Search for the cell housing the specified text and yield its [x, y] center coordinate. 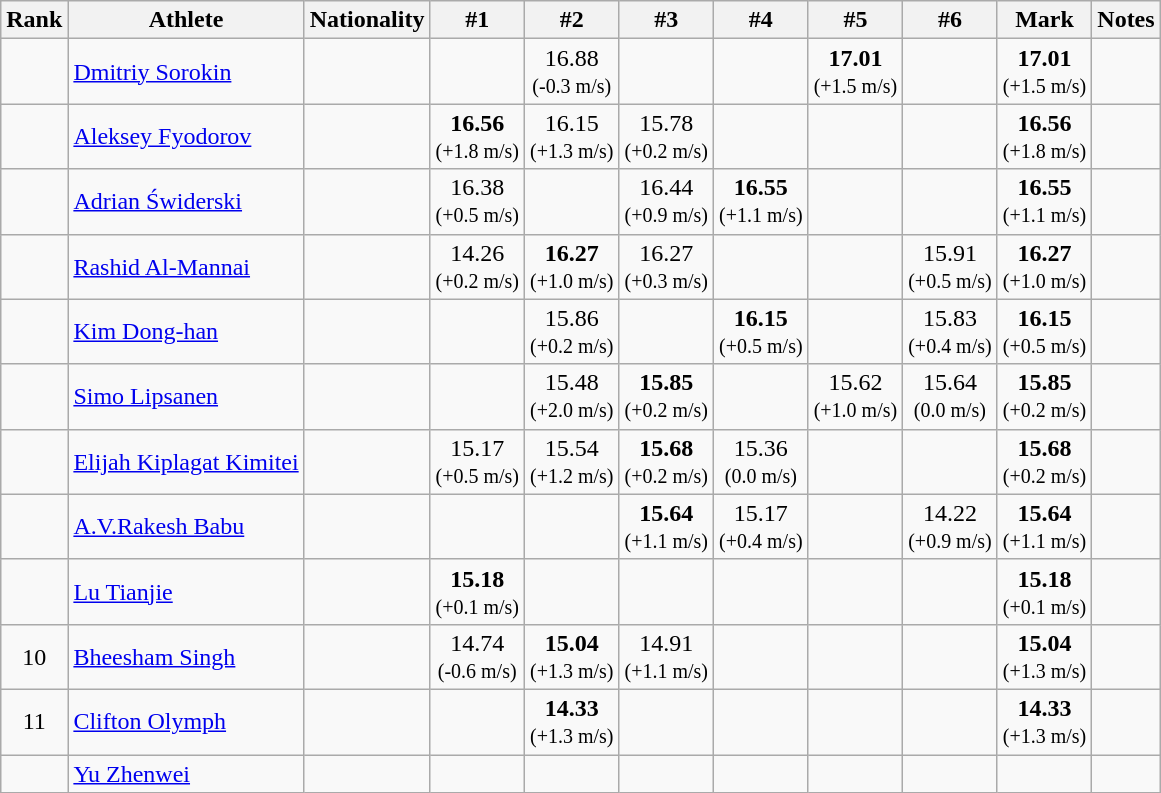
16.38 (+0.5 m/s) [478, 202]
15.36 (0.0 m/s) [762, 462]
14.22 (+0.9 m/s) [950, 526]
Rashid Al-Mannai [186, 266]
Dmitriy Sorokin [186, 72]
#3 [666, 20]
Adrian Świderski [186, 202]
Kim Dong-han [186, 332]
#5 [856, 20]
14.74 (-0.6 m/s) [478, 656]
15.48 (+2.0 m/s) [572, 396]
16.15 (+1.3 m/s) [572, 136]
Simo Lipsanen [186, 396]
15.54 (+1.2 m/s) [572, 462]
A.V.Rakesh Babu [186, 526]
#1 [478, 20]
Mark [1044, 20]
14.26 (+0.2 m/s) [478, 266]
Aleksey Fyodorov [186, 136]
Nationality [367, 20]
Clifton Olymph [186, 722]
15.17 (+0.4 m/s) [762, 526]
Athlete [186, 20]
15.86 (+0.2 m/s) [572, 332]
10 [34, 656]
15.78 (+0.2 m/s) [666, 136]
16.88 (-0.3 m/s) [572, 72]
Notes [1126, 20]
15.62 (+1.0 m/s) [856, 396]
14.91 (+1.1 m/s) [666, 656]
#4 [762, 20]
Yu Zhenwei [186, 773]
16.27 (+0.3 m/s) [666, 266]
#2 [572, 20]
15.91 (+0.5 m/s) [950, 266]
15.83 (+0.4 m/s) [950, 332]
Lu Tianjie [186, 592]
11 [34, 722]
Elijah Kiplagat Kimitei [186, 462]
Bheesham Singh [186, 656]
16.44 (+0.9 m/s) [666, 202]
15.64 (0.0 m/s) [950, 396]
15.17 (+0.5 m/s) [478, 462]
#6 [950, 20]
Rank [34, 20]
